Return [x, y] of the center of cell containing provided text 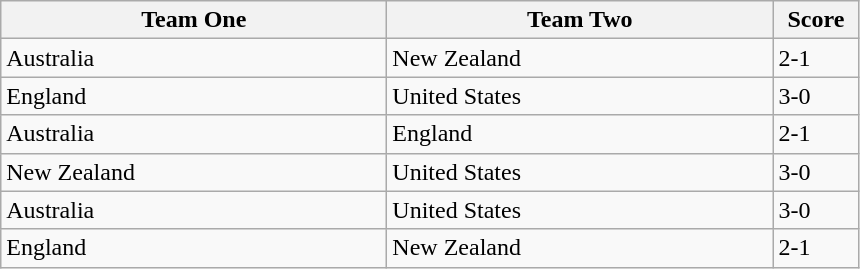
Team One [194, 20]
Score [816, 20]
Team Two [580, 20]
